Determine the (x, y) coordinate at the center of the cell enclosing the given text.  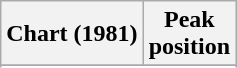
Peak position (189, 34)
Chart (1981) (72, 34)
